Determine the (X, Y) coordinate at the center of the cell enclosing the given text.  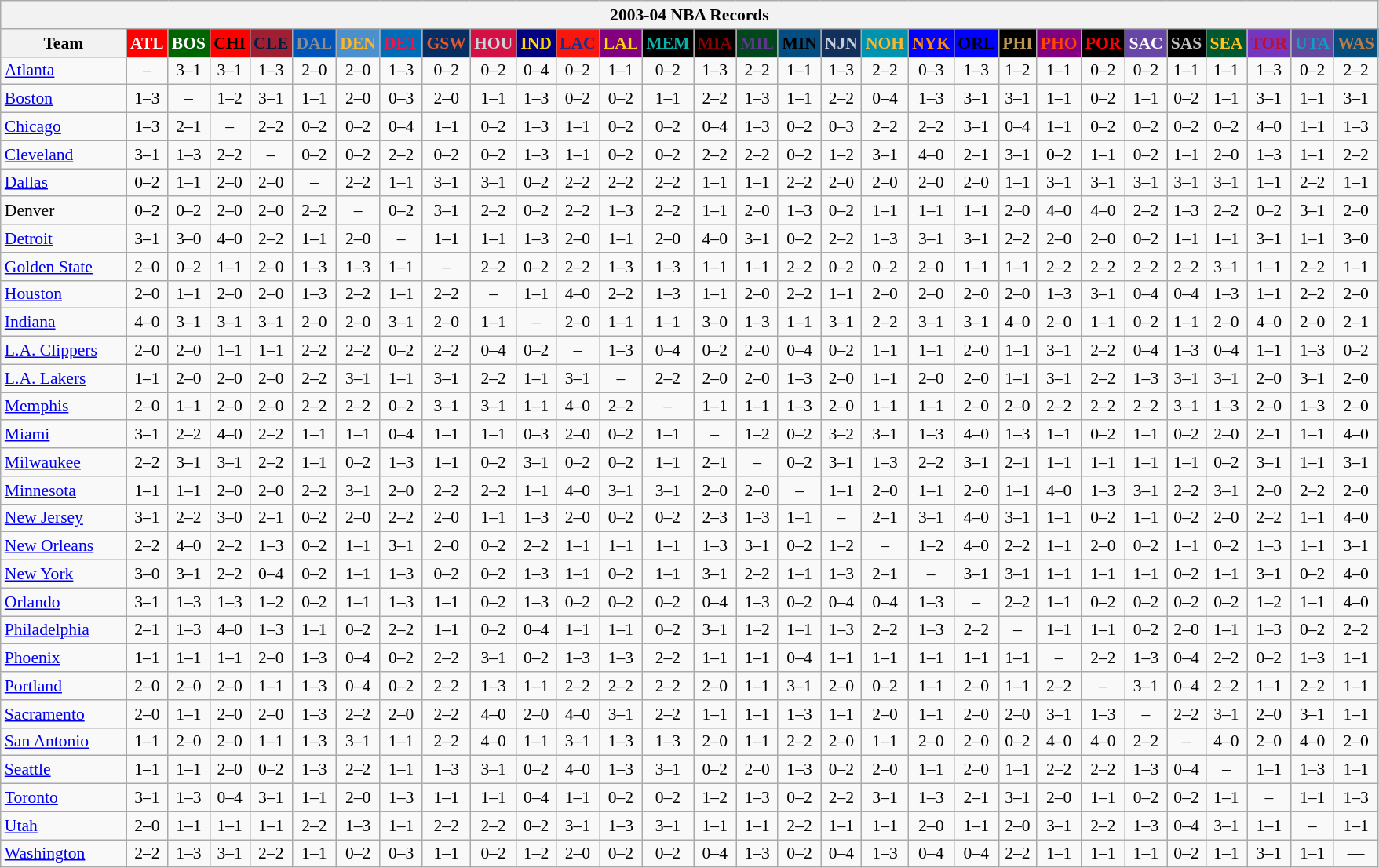
POR (1104, 43)
Detroit (64, 239)
Atlanta (64, 71)
Utah (64, 826)
SEA (1226, 43)
2–3 (715, 518)
DEN (358, 43)
DET (402, 43)
Memphis (64, 407)
Seattle (64, 770)
HOU (493, 43)
NOH (885, 43)
CLE (272, 43)
Boston (64, 99)
CHI (229, 43)
Golden State (64, 267)
Washington (64, 854)
MIL (757, 43)
Orlando (64, 602)
SAS (1187, 43)
NJN (841, 43)
Miami (64, 435)
New Jersey (64, 518)
2003-04 NBA Records (689, 15)
Cleveland (64, 155)
Indiana (64, 323)
MEM (667, 43)
GSW (446, 43)
BOS (188, 43)
Dallas (64, 183)
Chicago (64, 127)
New York (64, 574)
PHO (1060, 43)
Houston (64, 294)
DAL (315, 43)
PHI (1017, 43)
NYK (931, 43)
ATL (148, 43)
New Orleans (64, 546)
Denver (64, 211)
Minnesota (64, 491)
L.A. Lakers (64, 378)
LAC (578, 43)
Toronto (64, 798)
Team (64, 43)
UTA (1312, 43)
IND (536, 43)
ORL (976, 43)
Portland (64, 686)
Philadelphia (64, 630)
Sacramento (64, 714)
MIA (715, 43)
L.A. Clippers (64, 351)
LAL (622, 43)
3–2 (841, 435)
Phoenix (64, 658)
Milwaukee (64, 462)
TOR (1270, 43)
MIN (799, 43)
SAC (1146, 43)
WAS (1356, 43)
— (1356, 854)
San Antonio (64, 742)
